For the text-containing cell, return its midpoint in (X, Y) coordinate format. 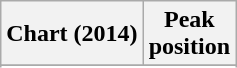
Peakposition (189, 34)
Chart (2014) (72, 34)
